Pinpoint the cell where the given text exists, returning its [X, Y] midpoint coordinate. 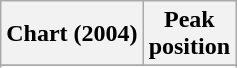
Chart (2004) [72, 34]
Peakposition [189, 34]
